Find where the given text appears and provide that cell's center as [x, y] coordinate. 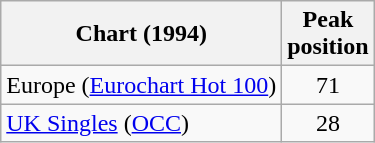
Europe (Eurochart Hot 100) [142, 85]
Chart (1994) [142, 34]
UK Singles (OCC) [142, 123]
28 [328, 123]
71 [328, 85]
Peakposition [328, 34]
